Capture the cell that displays the provided text and extract its [X, Y] central coordinate. 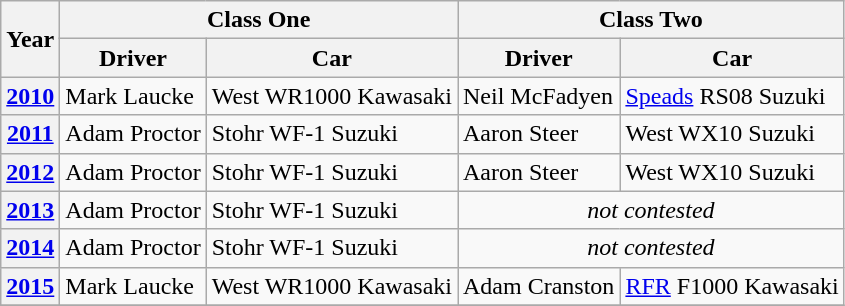
2014 [30, 248]
Class One [259, 20]
RFR F1000 Kawasaki [732, 286]
Class Two [652, 20]
2011 [30, 134]
2010 [30, 96]
Speads RS08 Suzuki [732, 96]
Neil McFadyen [539, 96]
2015 [30, 286]
Adam Cranston [539, 286]
2013 [30, 210]
Year [30, 39]
2012 [30, 172]
